Determine the [X, Y] coordinate at the center of the cell enclosing the given text.  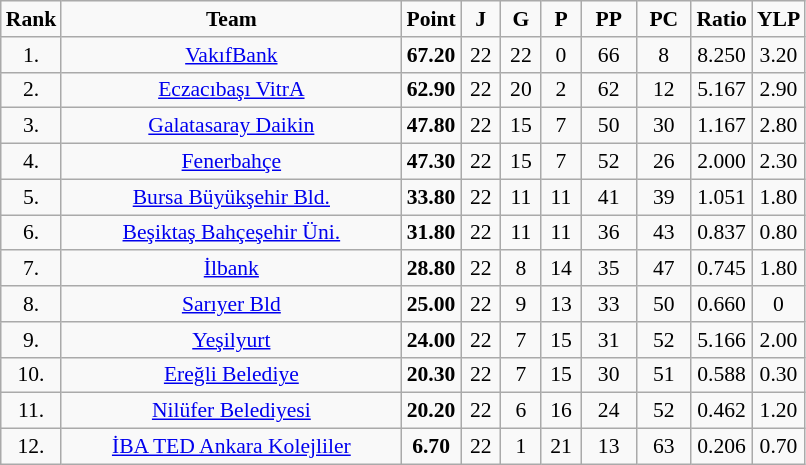
PC [664, 19]
33 [608, 304]
Galatasaray Daikin [231, 126]
G [521, 19]
0.80 [778, 233]
6.70 [430, 447]
3.20 [778, 55]
Bursa Büyükşehir Bld. [231, 197]
47.30 [430, 162]
Team [231, 19]
47.80 [430, 126]
25.00 [430, 304]
VakıfBank [231, 55]
12. [32, 447]
5.166 [721, 340]
4. [32, 162]
Ereğli Belediye [231, 375]
0.837 [721, 233]
10. [32, 375]
21 [561, 447]
41 [608, 197]
12 [664, 90]
P [561, 19]
7. [32, 269]
51 [664, 375]
6 [521, 411]
62 [608, 90]
Sarıyer Bld [231, 304]
0.745 [721, 269]
67.20 [430, 55]
1. [32, 55]
24 [608, 411]
1.20 [778, 411]
0.70 [778, 447]
6. [32, 233]
Eczacıbaşı VitrA [231, 90]
1.051 [721, 197]
43 [664, 233]
Fenerbahçe [231, 162]
Point [430, 19]
5. [32, 197]
47 [664, 269]
63 [664, 447]
20.20 [430, 411]
3. [32, 126]
Yeşilyurt [231, 340]
İlbank [231, 269]
2.80 [778, 126]
24.00 [430, 340]
Nilüfer Belediyesi [231, 411]
2.30 [778, 162]
35 [608, 269]
9. [32, 340]
0.660 [721, 304]
8. [32, 304]
5.167 [721, 90]
8.250 [721, 55]
33.80 [430, 197]
2 [561, 90]
31 [608, 340]
20.30 [430, 375]
39 [664, 197]
36 [608, 233]
62.90 [430, 90]
66 [608, 55]
31.80 [430, 233]
20 [521, 90]
26 [664, 162]
İBA TED Ankara Kolejliler [231, 447]
16 [561, 411]
YLP [778, 19]
2. [32, 90]
1 [521, 447]
2.000 [721, 162]
1.167 [721, 126]
2.00 [778, 340]
PP [608, 19]
14 [561, 269]
Rank [32, 19]
0.462 [721, 411]
Beşiktaş Bahçeşehir Üni. [231, 233]
Ratio [721, 19]
11. [32, 411]
0.206 [721, 447]
0.588 [721, 375]
J [481, 19]
2.90 [778, 90]
0.30 [778, 375]
9 [521, 304]
28.80 [430, 269]
